Find where the given text appears and provide that cell's center as (X, Y) coordinate. 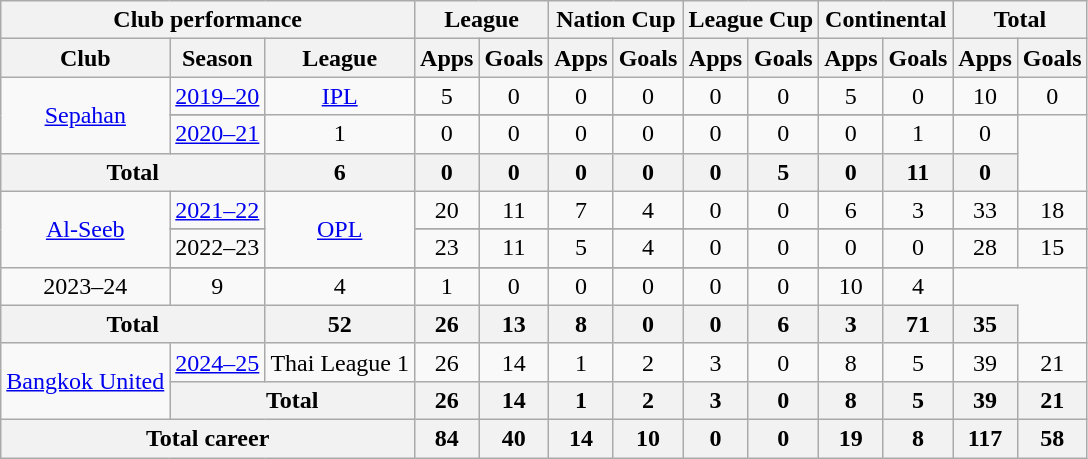
IPL (340, 96)
52 (340, 324)
2019–20 (218, 96)
Continental (886, 20)
13 (514, 324)
9 (218, 286)
OPL (340, 229)
15 (1052, 248)
Club (86, 58)
Sepahan (86, 115)
Al-Seeb (86, 229)
2024–25 (218, 362)
23 (447, 248)
Total career (208, 438)
2020–21 (218, 134)
19 (851, 438)
Bangkok United (86, 381)
84 (447, 438)
2023–24 (86, 286)
117 (985, 438)
Season (218, 58)
35 (985, 324)
28 (985, 248)
7 (581, 210)
Nation Cup (616, 20)
18 (1052, 210)
2022–23 (218, 248)
58 (1052, 438)
20 (447, 210)
Club performance (208, 20)
2021–22 (218, 210)
71 (918, 324)
Thai League 1 (340, 362)
33 (985, 210)
40 (514, 438)
League Cup (751, 20)
